Find where the given text appears and provide that cell's center as [x, y] coordinate. 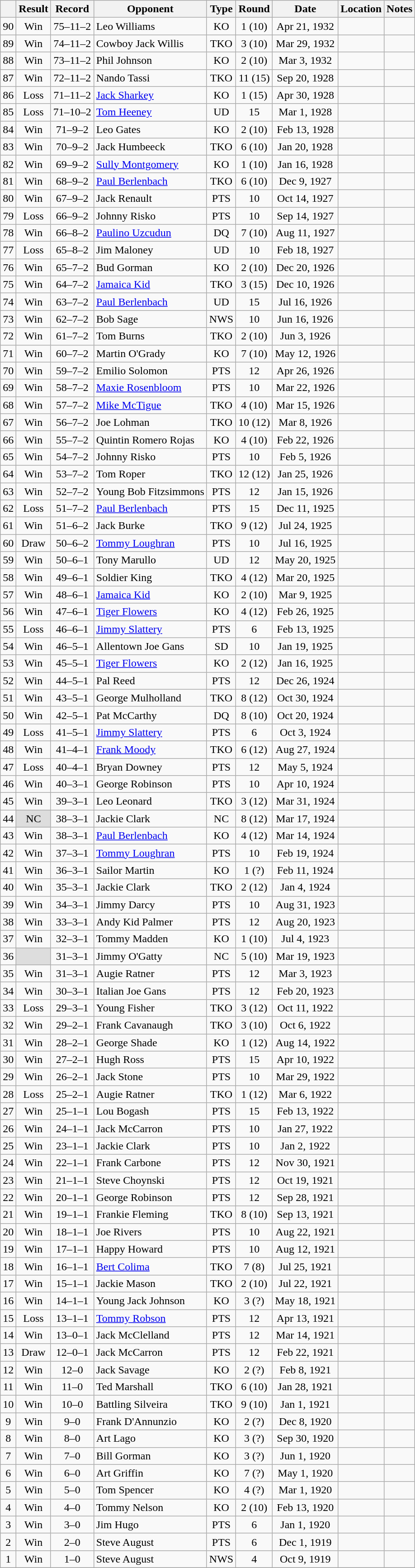
70–9–2 [72, 147]
Oct 14, 1927 [306, 198]
46–5–1 [72, 646]
Jimmy O'Gatty [150, 956]
Leo Gates [150, 129]
32–3–1 [72, 939]
Martin O'Grady [150, 353]
80 [8, 198]
Leo Williams [150, 26]
Jack Burke [150, 526]
Round [254, 9]
Battling Silveira [150, 1404]
Art Lago [150, 1439]
64–7–2 [72, 285]
Mar 14, 1924 [306, 836]
Type [221, 9]
60–7–2 [72, 353]
44–5–1 [72, 681]
59–7–2 [72, 371]
73–11–2 [72, 61]
Feb 13, 1922 [306, 1111]
30 [8, 1060]
Leo Leonard [150, 801]
14–1–1 [72, 1301]
Mar 15, 1926 [306, 405]
Aug 31, 1923 [306, 905]
40 [8, 887]
Jack Sharkey [150, 95]
46–6–1 [72, 629]
Jul 4, 1923 [306, 939]
13–0–1 [72, 1335]
Sully Montgomery [150, 164]
Jan 15, 1926 [306, 491]
6 (12) [254, 749]
62 [8, 509]
Jack Humbeeck [150, 147]
Aug 27, 1924 [306, 749]
Result [33, 9]
24–1–1 [72, 1129]
51–7–2 [72, 509]
85 [8, 112]
Emilio Solomon [150, 371]
Jan 19, 1925 [306, 646]
Oct 19, 1921 [306, 1180]
Apr 21, 1932 [306, 26]
Mar 31, 1924 [306, 801]
1 [8, 1559]
Jan 16, 1925 [306, 663]
Allentown Joe Gans [150, 646]
42–5–1 [72, 715]
55 [8, 629]
Frankie Fleming [150, 1215]
68 [8, 405]
Andy Kid Palmer [150, 922]
26 [8, 1129]
39 [8, 905]
12–0–1 [72, 1353]
Happy Howard [150, 1249]
19–1–1 [72, 1215]
61 [8, 526]
Feb 13, 1928 [306, 129]
11 (15) [254, 78]
11 [8, 1387]
67–9–2 [72, 198]
May 18, 1921 [306, 1301]
69–9–2 [72, 164]
Bill Gorman [150, 1456]
Phil Johnson [150, 61]
32 [8, 1025]
Oct 11, 1922 [306, 1008]
Mar 1, 1928 [306, 112]
Dec 10, 1926 [306, 285]
Mar 14, 1921 [306, 1335]
Jan 2, 1922 [306, 1146]
28 [8, 1094]
Sep 20, 1928 [306, 78]
Soldier King [150, 577]
Location [361, 9]
14 [8, 1335]
28–2–1 [72, 1042]
62–7–2 [72, 319]
Mar 20, 1925 [306, 577]
SD [221, 646]
40–3–1 [72, 784]
Apr 30, 1928 [306, 95]
37–3–1 [72, 853]
Cowboy Jack Willis [150, 43]
Jack Stone [150, 1077]
10 (12) [254, 422]
50–6–2 [72, 543]
Aug 14, 1922 [306, 1042]
Jul 24, 1925 [306, 526]
50–6–1 [72, 560]
51–6–2 [72, 526]
Nov 30, 1921 [306, 1163]
9 [8, 1421]
37 [8, 939]
Jan 4, 1924 [306, 887]
2 [8, 1542]
22–1–1 [72, 1163]
Frank Carbone [150, 1163]
20 [8, 1232]
Mar 9, 1925 [306, 595]
Nando Tassi [150, 78]
10–0 [72, 1404]
5–0 [72, 1490]
Date [306, 9]
7–0 [72, 1456]
Feb 8, 1921 [306, 1370]
17–1–1 [72, 1249]
64 [8, 474]
71 [8, 353]
Tom Heeney [150, 112]
52 [8, 681]
Frank Moody [150, 749]
58 [8, 577]
3 [8, 1525]
Frank Cavanaugh [150, 1025]
19 [8, 1249]
Lou Bogash [150, 1111]
45–5–1 [72, 663]
Quintin Romero Rojas [150, 439]
57 [8, 595]
17 [8, 1283]
Jun 16, 1926 [306, 319]
65–7–2 [72, 267]
25–1–1 [72, 1111]
4 (?) [254, 1490]
29 [8, 1077]
66 [8, 439]
47 [8, 767]
21–1–1 [72, 1180]
Jim Hugo [150, 1525]
66–9–2 [72, 216]
May 5, 1924 [306, 767]
Tom Roper [150, 474]
13 [8, 1353]
55–7–2 [72, 439]
Ted Marshall [150, 1387]
Feb 22, 1921 [306, 1353]
Apr 10, 1922 [306, 1060]
89 [8, 43]
20–1–1 [72, 1197]
60 [8, 543]
57–7–2 [72, 405]
83 [8, 147]
23 [8, 1180]
25–2–1 [72, 1094]
72–11–2 [72, 78]
72 [8, 336]
5 [8, 1490]
Jul 16, 1926 [306, 302]
49–6–1 [72, 577]
Feb 18, 1927 [306, 250]
59 [8, 560]
27 [8, 1111]
48–6–1 [72, 595]
Mar 8, 1926 [306, 422]
8 [8, 1439]
41–4–1 [72, 749]
Record [72, 9]
Jan 16, 1928 [306, 164]
Jan 25, 1926 [306, 474]
Mar 29, 1922 [306, 1077]
1 (?) [254, 870]
35 [8, 973]
16 [8, 1301]
36–3–1 [72, 870]
Jan 1, 1921 [306, 1404]
Jan 27, 1922 [306, 1129]
Feb 5, 1926 [306, 457]
Aug 12, 1921 [306, 1249]
87 [8, 78]
74–11–2 [72, 43]
Tom Spencer [150, 1490]
52–7–2 [72, 491]
6–0 [72, 1473]
27–2–1 [72, 1060]
9–0 [72, 1421]
56–7–2 [72, 422]
58–7–2 [72, 388]
Jan 1, 1920 [306, 1525]
41–5–1 [72, 732]
44 [8, 819]
Dec 11, 1925 [306, 509]
1 (15) [254, 95]
Mar 3, 1932 [306, 61]
Jimmy Darcy [150, 905]
Dec 8, 1920 [306, 1421]
45 [8, 801]
38 [8, 922]
18–1–1 [72, 1232]
75 [8, 285]
77 [8, 250]
86 [8, 95]
7 (8) [254, 1266]
71–10–2 [72, 112]
3 (15) [254, 285]
Bryan Downey [150, 767]
43 [8, 836]
Apr 26, 1926 [306, 371]
2–0 [72, 1542]
71–11–2 [72, 95]
Young Fisher [150, 1008]
Feb 26, 1925 [306, 612]
75–11–2 [72, 26]
Feb 20, 1923 [306, 991]
Aug 20, 1923 [306, 922]
Jul 25, 1921 [306, 1266]
54 [8, 646]
71–9–2 [72, 129]
53–7–2 [72, 474]
29–2–1 [72, 1025]
66–8–2 [72, 233]
Tommy Nelson [150, 1507]
May 20, 1925 [306, 560]
Sep 30, 1920 [306, 1439]
Maxie Rosenbloom [150, 388]
49 [8, 732]
Dec 26, 1924 [306, 681]
Oct 6, 1922 [306, 1025]
Oct 9, 1919 [306, 1559]
16–1–1 [72, 1266]
Jack McClelland [150, 1335]
36 [8, 956]
Dec 1, 1919 [306, 1542]
63–7–2 [72, 302]
3–0 [72, 1525]
69 [8, 388]
George Mulholland [150, 698]
84 [8, 129]
Mar 3, 1923 [306, 973]
Oct 20, 1924 [306, 715]
Art Griffin [150, 1473]
Jan 20, 1928 [306, 147]
8–0 [72, 1439]
Tommy Robson [150, 1318]
30–3–1 [72, 991]
Sep 28, 1921 [306, 1197]
90 [8, 26]
Oct 3, 1924 [306, 732]
Young Bob Fitzsimmons [150, 491]
Sep 13, 1921 [306, 1215]
Jan 28, 1921 [306, 1387]
51 [8, 698]
43–5–1 [72, 698]
13–1–1 [72, 1318]
9 (10) [254, 1404]
29–3–1 [72, 1008]
Apr 10, 1924 [306, 784]
Aug 22, 1921 [306, 1232]
Paulino Uzcudun [150, 233]
5 (10) [254, 956]
21 [8, 1215]
26–2–1 [72, 1077]
Jack Renault [150, 198]
Frank D'Annunzio [150, 1421]
46 [8, 784]
Steve Choynski [150, 1180]
Apr 13, 1921 [306, 1318]
Joe Rivers [150, 1232]
7 [8, 1456]
Young Jack Johnson [150, 1301]
40–4–1 [72, 767]
Jun 3, 1926 [306, 336]
Bud Gorman [150, 267]
Jun 1, 1920 [306, 1456]
Feb 13, 1920 [306, 1507]
Feb 11, 1924 [306, 870]
12–0 [72, 1370]
82 [8, 164]
67 [8, 422]
Mar 1, 1920 [306, 1490]
Dec 20, 1926 [306, 267]
Bert Colima [150, 1266]
48 [8, 749]
May 12, 1926 [306, 353]
Mar 22, 1926 [306, 388]
Oct 30, 1924 [306, 698]
9 (12) [254, 526]
12 (12) [254, 474]
31 [8, 1042]
Mar 29, 1932 [306, 43]
18 [8, 1266]
76 [8, 267]
54–7–2 [72, 457]
Feb 22, 1926 [306, 439]
Mar 17, 1924 [306, 819]
Jul 22, 1921 [306, 1283]
25 [8, 1146]
39–3–1 [72, 801]
Feb 13, 1925 [306, 629]
33 [8, 1008]
41 [8, 870]
53 [8, 663]
Notes [400, 9]
Italian Joe Gans [150, 991]
George Shade [150, 1042]
Tony Marullo [150, 560]
Jackie Mason [150, 1283]
Pal Reed [150, 681]
Tommy Madden [150, 939]
50 [8, 715]
Opponent [150, 9]
65 [8, 457]
Dec 9, 1927 [306, 181]
34–3–1 [72, 905]
73 [8, 319]
Pat McCarthy [150, 715]
Jul 16, 1925 [306, 543]
Mike McTigue [150, 405]
34 [8, 991]
42 [8, 853]
1–0 [72, 1559]
15–1–1 [72, 1283]
Aug 11, 1927 [306, 233]
24 [8, 1163]
33–3–1 [72, 922]
47–6–1 [72, 612]
81 [8, 181]
68–9–2 [72, 181]
Sep 14, 1927 [306, 216]
7 (?) [254, 1473]
61–7–2 [72, 336]
May 1, 1920 [306, 1473]
Jack Savage [150, 1370]
Feb 19, 1924 [306, 853]
79 [8, 216]
65–8–2 [72, 250]
78 [8, 233]
Mar 19, 1923 [306, 956]
11–0 [72, 1387]
Tom Burns [150, 336]
Joe Lohman [150, 422]
74 [8, 302]
23–1–1 [72, 1146]
63 [8, 491]
Mar 6, 1922 [306, 1094]
Jim Maloney [150, 250]
35–3–1 [72, 887]
Bob Sage [150, 319]
22 [8, 1197]
Hugh Ross [150, 1060]
88 [8, 61]
Sailor Martin [150, 870]
70 [8, 371]
4–0 [72, 1507]
56 [8, 612]
